Return the [x, y] coordinate for the center point of the cell that contains the specified text.  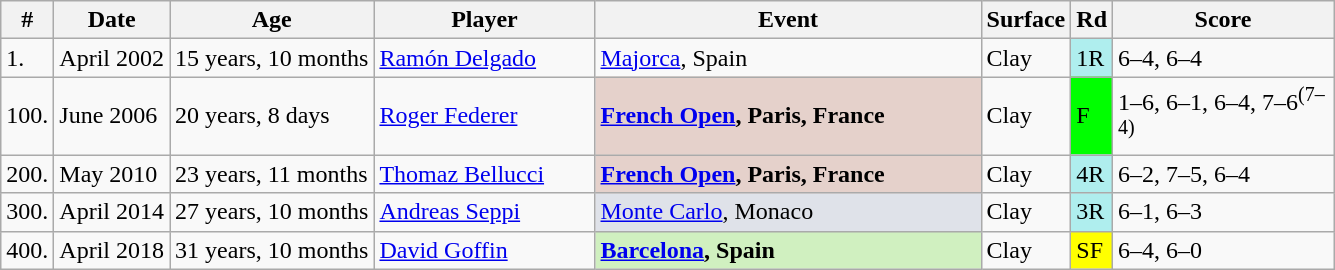
4R [1092, 174]
Thomaz Bellucci [484, 174]
200. [28, 174]
15 years, 10 months [272, 58]
Rd [1092, 20]
Barcelona, Spain [788, 250]
Event [788, 20]
Ramón Delgado [484, 58]
SF [1092, 250]
3R [1092, 212]
6–2, 7–5, 6–4 [1224, 174]
6–1, 6–3 [1224, 212]
27 years, 10 months [272, 212]
Date [112, 20]
300. [28, 212]
# [28, 20]
100. [28, 116]
400. [28, 250]
Roger Federer [484, 116]
31 years, 10 months [272, 250]
6–4, 6–0 [1224, 250]
April 2014 [112, 212]
Age [272, 20]
20 years, 8 days [272, 116]
1. [28, 58]
Majorca, Spain [788, 58]
May 2010 [112, 174]
Andreas Seppi [484, 212]
Score [1224, 20]
April 2018 [112, 250]
Monte Carlo, Monaco [788, 212]
23 years, 11 months [272, 174]
Surface [1026, 20]
Player [484, 20]
April 2002 [112, 58]
David Goffin [484, 250]
1–6, 6–1, 6–4, 7–6(7–4) [1224, 116]
1R [1092, 58]
F [1092, 116]
June 2006 [112, 116]
6–4, 6–4 [1224, 58]
